Locate the cell with the specified text and output its (x, y) center coordinate. 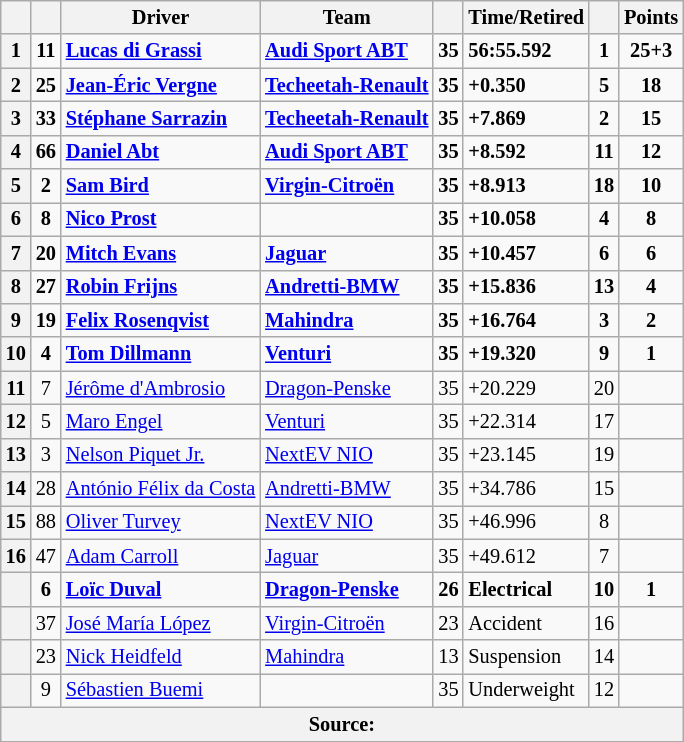
+15.836 (526, 287)
28 (46, 489)
Tom Dillmann (160, 354)
Underweight (526, 690)
17 (604, 421)
+7.869 (526, 118)
+0.350 (526, 85)
25 (46, 85)
+34.786 (526, 489)
Source: (342, 724)
47 (46, 556)
88 (46, 522)
Suspension (526, 657)
Nico Prost (160, 219)
Jérôme d'Ambrosio (160, 388)
25+3 (651, 51)
Electrical (526, 589)
Felix Rosenqvist (160, 320)
Driver (160, 17)
Loïc Duval (160, 589)
27 (46, 287)
Team (346, 17)
+16.764 (526, 320)
Sam Bird (160, 186)
66 (46, 152)
Points (651, 17)
Mitch Evans (160, 253)
Robin Frijns (160, 287)
+20.229 (526, 388)
+46.996 (526, 522)
+23.145 (526, 455)
+49.612 (526, 556)
56:55.592 (526, 51)
Maro Engel (160, 421)
Nelson Piquet Jr. (160, 455)
Adam Carroll (160, 556)
Lucas di Grassi (160, 51)
+19.320 (526, 354)
33 (46, 118)
Oliver Turvey (160, 522)
26 (448, 589)
+10.457 (526, 253)
Stéphane Sarrazin (160, 118)
+8.913 (526, 186)
+22.314 (526, 421)
José María López (160, 623)
Sébastien Buemi (160, 690)
+8.592 (526, 152)
Time/Retired (526, 17)
Nick Heidfeld (160, 657)
António Félix da Costa (160, 489)
Daniel Abt (160, 152)
+10.058 (526, 219)
Jean-Éric Vergne (160, 85)
Accident (526, 623)
37 (46, 623)
